Find where the given text appears and provide that cell's center as (x, y) coordinate. 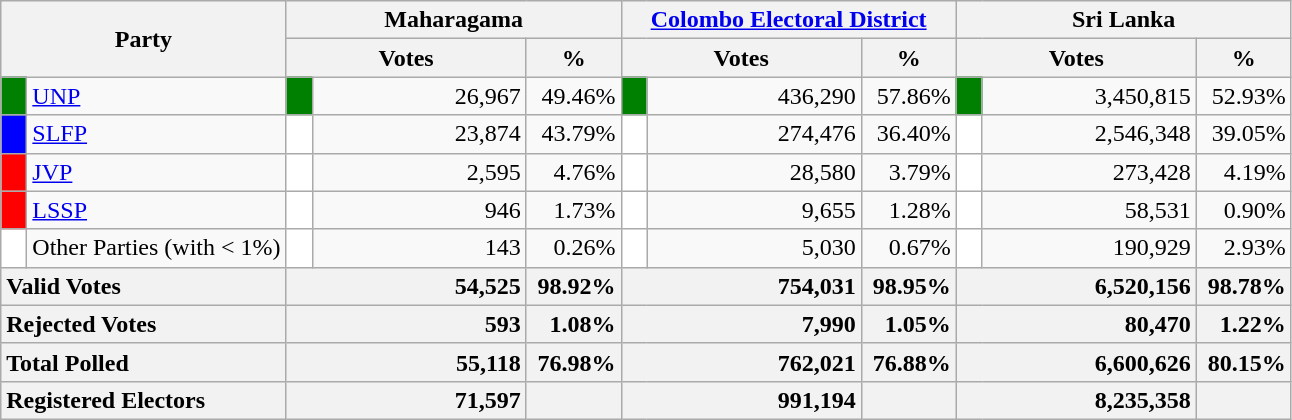
76.88% (908, 362)
5,030 (754, 248)
36.40% (908, 134)
UNP (156, 96)
23,874 (419, 134)
4.19% (1244, 172)
273,428 (1089, 172)
593 (406, 324)
0.67% (908, 248)
991,194 (741, 400)
7,990 (741, 324)
1.73% (574, 210)
4.76% (574, 172)
76.98% (574, 362)
SLFP (156, 134)
2.93% (1244, 248)
754,031 (741, 286)
39.05% (1244, 134)
0.26% (574, 248)
Maharagama (454, 20)
55,118 (406, 362)
3,450,815 (1089, 96)
1.28% (908, 210)
Rejected Votes (144, 324)
Registered Electors (144, 400)
Colombo Electoral District (788, 20)
Valid Votes (144, 286)
Sri Lanka (1124, 20)
274,476 (754, 134)
28,580 (754, 172)
1.22% (1244, 324)
6,600,626 (1076, 362)
58,531 (1089, 210)
43.79% (574, 134)
6,520,156 (1076, 286)
2,546,348 (1089, 134)
98.92% (574, 286)
98.78% (1244, 286)
3.79% (908, 172)
1.08% (574, 324)
0.90% (1244, 210)
80,470 (1076, 324)
2,595 (419, 172)
946 (419, 210)
57.86% (908, 96)
98.95% (908, 286)
49.46% (574, 96)
Total Polled (144, 362)
26,967 (419, 96)
LSSP (156, 210)
52.93% (1244, 96)
80.15% (1244, 362)
8,235,358 (1076, 400)
71,597 (406, 400)
1.05% (908, 324)
54,525 (406, 286)
JVP (156, 172)
9,655 (754, 210)
143 (419, 248)
Other Parties (with < 1%) (156, 248)
190,929 (1089, 248)
Party (144, 39)
762,021 (741, 362)
436,290 (754, 96)
